Scan for the cell matching the given text and deliver its [x, y] coordinate at center. 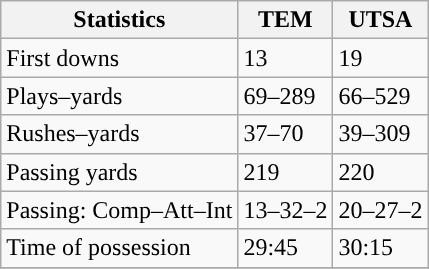
39–309 [380, 134]
13 [286, 58]
29:45 [286, 248]
37–70 [286, 134]
69–289 [286, 96]
TEM [286, 20]
13–32–2 [286, 210]
220 [380, 172]
66–529 [380, 96]
Time of possession [120, 248]
219 [286, 172]
UTSA [380, 20]
Statistics [120, 20]
Rushes–yards [120, 134]
Plays–yards [120, 96]
30:15 [380, 248]
First downs [120, 58]
Passing yards [120, 172]
20–27–2 [380, 210]
Passing: Comp–Att–Int [120, 210]
19 [380, 58]
